For the text-containing cell, return its midpoint in (x, y) coordinate format. 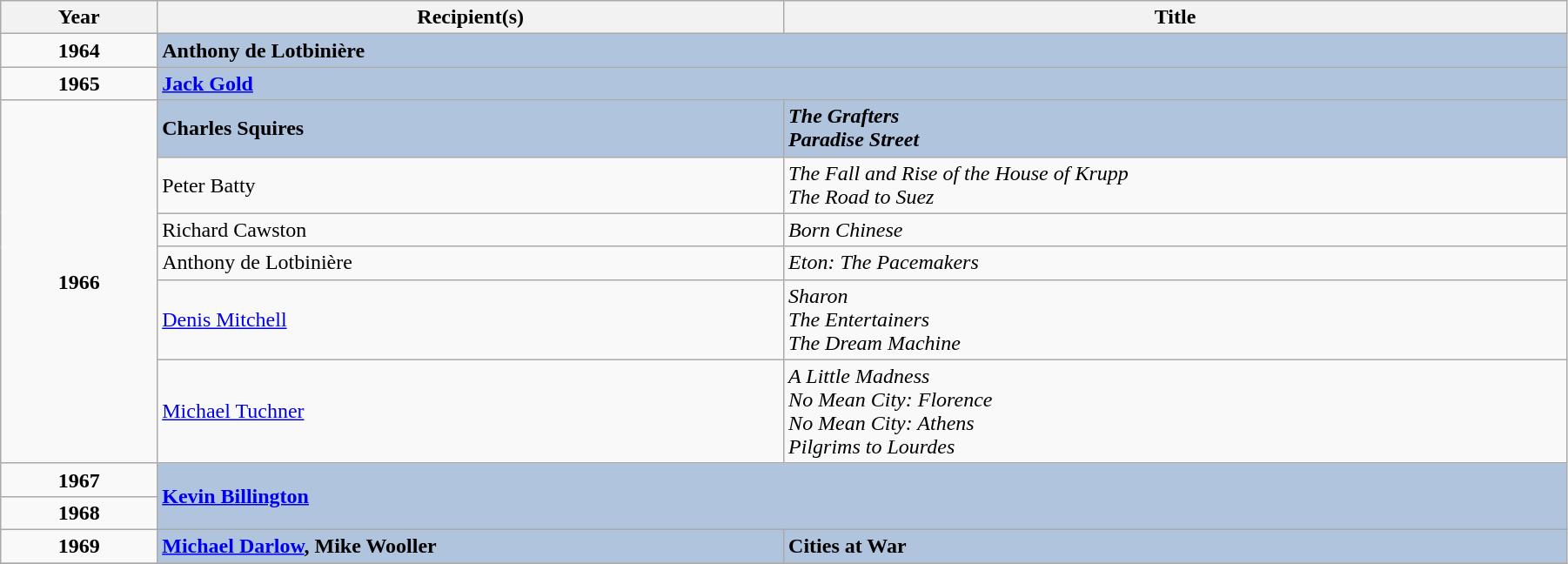
Peter Batty (471, 185)
1969 (79, 546)
The GraftersParadise Street (1176, 129)
Recipient(s) (471, 17)
1966 (79, 282)
Eton: The Pacemakers (1176, 263)
Kevin Billington (862, 496)
1967 (79, 480)
1964 (79, 50)
SharonThe EntertainersThe Dream Machine (1176, 319)
1968 (79, 513)
1965 (79, 84)
The Fall and Rise of the House of KruppThe Road to Suez (1176, 185)
Charles Squires (471, 129)
Michael Darlow, Mike Wooller (471, 546)
Michael Tuchner (471, 411)
Denis Mitchell (471, 319)
Richard Cawston (471, 230)
Cities at War (1176, 546)
Born Chinese (1176, 230)
Jack Gold (862, 84)
Title (1176, 17)
Year (79, 17)
A Little MadnessNo Mean City: FlorenceNo Mean City: AthensPilgrims to Lourdes (1176, 411)
